Return [x, y] of the center of cell containing provided text 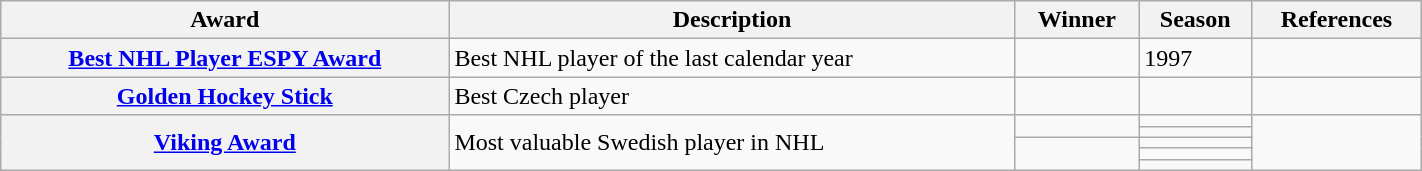
Best Czech player [732, 96]
References [1337, 20]
Best NHL Player ESPY Award [225, 58]
Season [1196, 20]
Award [225, 20]
1997 [1196, 58]
Best NHL player of the last calendar year [732, 58]
Golden Hockey Stick [225, 96]
Viking Award [225, 142]
Most valuable Swedish player in NHL [732, 142]
Description [732, 20]
Winner [1077, 20]
